From the cell containing the given text, extract its center point as (x, y) coordinate. 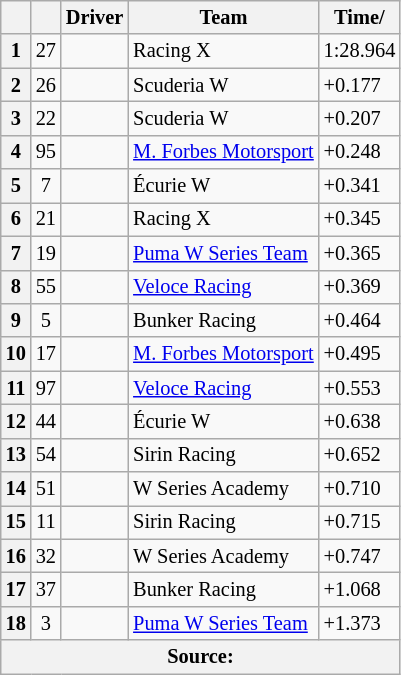
54 (46, 455)
+0.345 (360, 219)
1 (16, 51)
+0.710 (360, 489)
+0.365 (360, 253)
+0.248 (360, 152)
9 (16, 320)
+0.652 (360, 455)
+0.747 (360, 556)
15 (16, 522)
44 (46, 421)
22 (46, 118)
+0.553 (360, 388)
13 (16, 455)
+0.207 (360, 118)
1:28.964 (360, 51)
55 (46, 287)
Team (223, 17)
Time/ (360, 17)
+1.373 (360, 623)
+0.177 (360, 85)
+0.715 (360, 522)
Source: (200, 657)
+0.495 (360, 354)
Driver (94, 17)
+0.341 (360, 186)
+0.369 (360, 287)
6 (16, 219)
95 (46, 152)
26 (46, 85)
12 (16, 421)
14 (16, 489)
+0.464 (360, 320)
32 (46, 556)
18 (16, 623)
27 (46, 51)
2 (16, 85)
+0.638 (360, 421)
19 (46, 253)
8 (16, 287)
+1.068 (360, 589)
21 (46, 219)
51 (46, 489)
10 (16, 354)
4 (16, 152)
16 (16, 556)
37 (46, 589)
97 (46, 388)
